Capture the cell that displays the provided text and extract its (x, y) central coordinate. 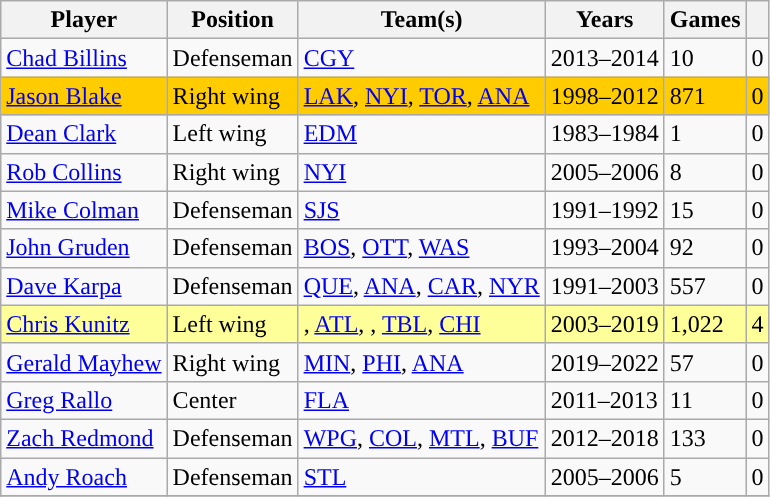
15 (705, 210)
Gerald Mayhew (84, 362)
Rob Collins (84, 172)
Years (604, 20)
QUE, ANA, CAR, NYR (422, 286)
Greg Rallo (84, 400)
LAK, NYI, TOR, ANA (422, 96)
Jason Blake (84, 96)
1991–2003 (604, 286)
Dean Clark (84, 134)
2012–2018 (604, 438)
2003–2019 (604, 324)
1 (705, 134)
2013–2014 (604, 58)
92 (705, 248)
Andy Roach (84, 477)
John Gruden (84, 248)
8 (705, 172)
Games (705, 20)
Position (232, 20)
1993–2004 (604, 248)
871 (705, 96)
2011–2013 (604, 400)
MIN, PHI, ANA (422, 362)
1983–1984 (604, 134)
Chris Kunitz (84, 324)
10 (705, 58)
557 (705, 286)
CGY (422, 58)
Dave Karpa (84, 286)
11 (705, 400)
Zach Redmond (84, 438)
1991–1992 (604, 210)
2019–2022 (604, 362)
133 (705, 438)
4 (758, 324)
57 (705, 362)
Mike Colman (84, 210)
5 (705, 477)
WPG, COL, MTL, BUF (422, 438)
NYI (422, 172)
SJS (422, 210)
1,022 (705, 324)
1998–2012 (604, 96)
EDM (422, 134)
Center (232, 400)
Player (84, 20)
, ATL, , TBL, CHI (422, 324)
Team(s) (422, 20)
BOS, OTT, WAS (422, 248)
FLA (422, 400)
STL (422, 477)
Chad Billins (84, 58)
